Identify which cell holds the provided text, then report its (X, Y) central coordinate. 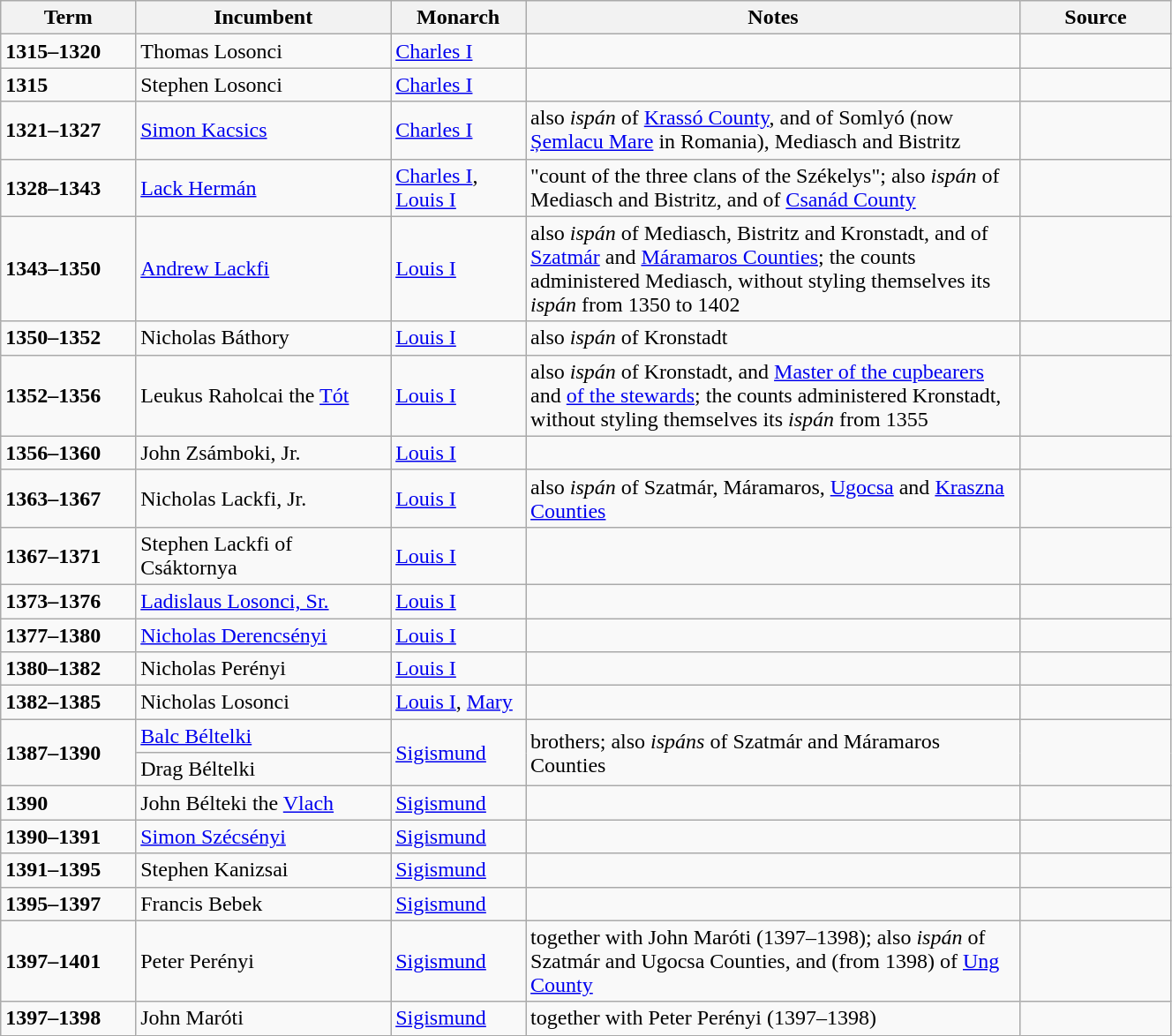
Stephen Losonci (263, 85)
together with Peter Perényi (1397–1398) (773, 1018)
"count of the three clans of the Székelys"; also ispán of Mediasch and Bistritz, and of Csanád County (773, 187)
Monarch (459, 18)
also ispán of Szatmár, Máramaros, Ugocsa and Kraszna Counties (773, 498)
1352–1356 (69, 395)
1373–1376 (69, 601)
Simon Szécsényi (263, 837)
1315 (69, 85)
also ispán of Krassó County, and of Somlyó (now Șemlacu Mare in Romania), Mediasch and Bistritz (773, 131)
Charles I, Louis I (459, 187)
1390 (69, 803)
Source (1095, 18)
1367–1371 (69, 556)
Ladislaus Losonci, Sr. (263, 601)
1350–1352 (69, 338)
John Bélteki the Vlach (263, 803)
Nicholas Derencsényi (263, 634)
Balc Béltelki (263, 736)
also ispán of Kronstadt (773, 338)
brothers; also ispáns of Szatmár and Máramaros Counties (773, 753)
Thomas Losonci (263, 51)
1390–1391 (69, 837)
Andrew Lackfi (263, 268)
Stephen Kanizsai (263, 870)
1391–1395 (69, 870)
John Maróti (263, 1018)
1328–1343 (69, 187)
Incumbent (263, 18)
Notes (773, 18)
Nicholas Lackfi, Jr. (263, 498)
Lack Hermán (263, 187)
1397–1401 (69, 961)
Drag Béltelki (263, 769)
1343–1350 (69, 268)
1363–1367 (69, 498)
Francis Bebek (263, 904)
Term (69, 18)
Simon Kacsics (263, 131)
Stephen Lackfi of Csáktornya (263, 556)
1382–1385 (69, 702)
1380–1382 (69, 669)
1321–1327 (69, 131)
Nicholas Losonci (263, 702)
John Zsámboki, Jr. (263, 453)
Peter Perényi (263, 961)
together with John Maróti (1397–1398); also ispán of Szatmár and Ugocsa Counties, and (from 1398) of Ung County (773, 961)
Louis I, Mary (459, 702)
1387–1390 (69, 753)
1395–1397 (69, 904)
1397–1398 (69, 1018)
Nicholas Perényi (263, 669)
1356–1360 (69, 453)
Leukus Raholcai the Tót (263, 395)
1315–1320 (69, 51)
Nicholas Báthory (263, 338)
1377–1380 (69, 634)
